Scan for the cell matching the given text and deliver its (X, Y) coordinate at center. 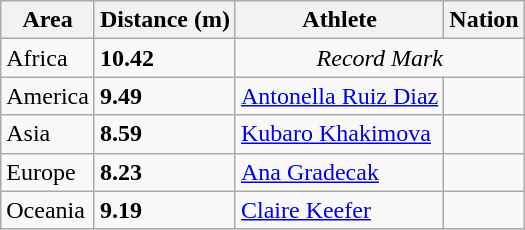
Antonella Ruiz Diaz (339, 96)
Claire Keefer (339, 210)
Africa (48, 58)
Nation (484, 20)
Kubaro Khakimova (339, 134)
10.42 (164, 58)
Oceania (48, 210)
Asia (48, 134)
Record Mark (380, 58)
America (48, 96)
Athlete (339, 20)
Area (48, 20)
9.19 (164, 210)
Distance (m) (164, 20)
9.49 (164, 96)
Europe (48, 172)
8.23 (164, 172)
8.59 (164, 134)
Ana Gradecak (339, 172)
